Find where the given text appears and provide that cell's center as (X, Y) coordinate. 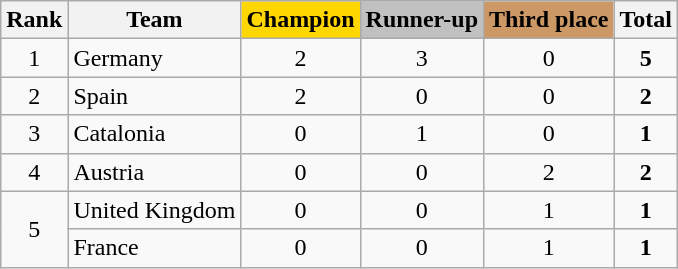
Catalonia (154, 134)
United Kingdom (154, 210)
Spain (154, 96)
Champion (300, 20)
Rank (34, 20)
France (154, 248)
Third place (549, 20)
Austria (154, 172)
Total (646, 20)
Runner-up (422, 20)
4 (34, 172)
Team (154, 20)
Germany (154, 58)
